Identify which cell holds the provided text, then report its [x, y] central coordinate. 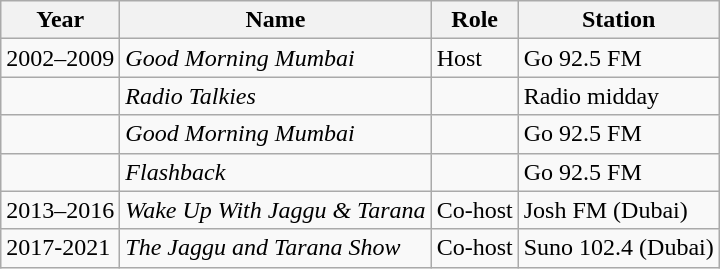
Host [474, 58]
Wake Up With Jaggu & Tarana [276, 210]
Josh FM (Dubai) [618, 210]
Station [618, 20]
Suno 102.4 (Dubai) [618, 248]
The Jaggu and Tarana Show [276, 248]
Year [60, 20]
Radio midday [618, 96]
2002–2009 [60, 58]
Role [474, 20]
Flashback [276, 172]
Radio Talkies [276, 96]
2017-2021 [60, 248]
Name [276, 20]
2013–2016 [60, 210]
